For the text-containing cell, return its midpoint in (X, Y) coordinate format. 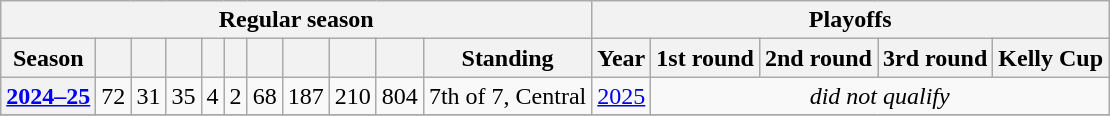
Year (622, 58)
3rd round (936, 58)
72 (114, 96)
7th of 7, Central (507, 96)
2 (236, 96)
Standing (507, 58)
187 (306, 96)
2025 (622, 96)
1st round (706, 58)
Playoffs (850, 20)
68 (264, 96)
did not qualify (880, 96)
35 (184, 96)
4 (212, 96)
31 (148, 96)
2nd round (818, 58)
804 (400, 96)
Regular season (296, 20)
Season (48, 58)
2024–25 (48, 96)
Kelly Cup (1051, 58)
210 (352, 96)
